Search for the cell housing the specified text and yield its [x, y] center coordinate. 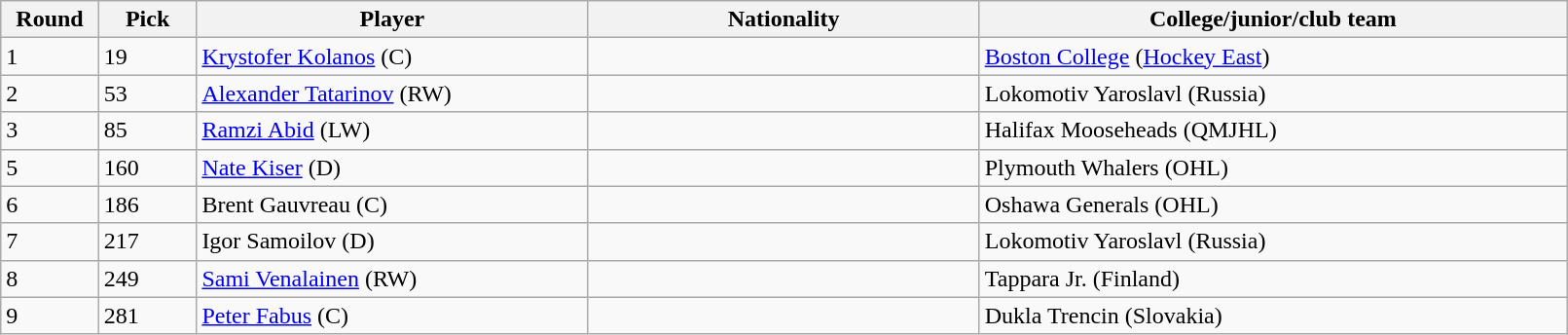
7 [51, 242]
9 [51, 316]
Boston College (Hockey East) [1273, 56]
53 [148, 93]
Brent Gauvreau (C) [392, 205]
1 [51, 56]
Nate Kiser (D) [392, 167]
281 [148, 316]
19 [148, 56]
Nationality [784, 19]
Plymouth Whalers (OHL) [1273, 167]
85 [148, 130]
Player [392, 19]
Tappara Jr. (Finland) [1273, 279]
5 [51, 167]
Igor Samoilov (D) [392, 242]
Round [51, 19]
College/junior/club team [1273, 19]
Halifax Mooseheads (QMJHL) [1273, 130]
Pick [148, 19]
3 [51, 130]
Sami Venalainen (RW) [392, 279]
Alexander Tatarinov (RW) [392, 93]
Peter Fabus (C) [392, 316]
249 [148, 279]
Ramzi Abid (LW) [392, 130]
6 [51, 205]
Dukla Trencin (Slovakia) [1273, 316]
217 [148, 242]
Krystofer Kolanos (C) [392, 56]
160 [148, 167]
186 [148, 205]
2 [51, 93]
8 [51, 279]
Oshawa Generals (OHL) [1273, 205]
